Scan for the cell matching the given text and deliver its [x, y] coordinate at center. 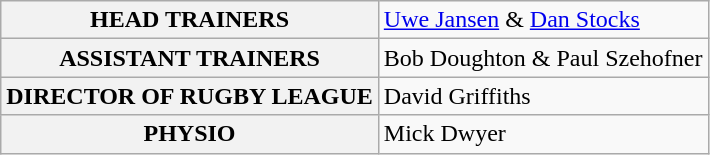
DIRECTOR OF RUGBY LEAGUE [190, 96]
Bob Doughton & Paul Szehofner [543, 58]
ASSISTANT TRAINERS [190, 58]
Uwe Jansen & Dan Stocks [543, 20]
Mick Dwyer [543, 134]
HEAD TRAINERS [190, 20]
PHYSIO [190, 134]
David Griffiths [543, 96]
